Scan for the cell matching the given text and deliver its (X, Y) coordinate at center. 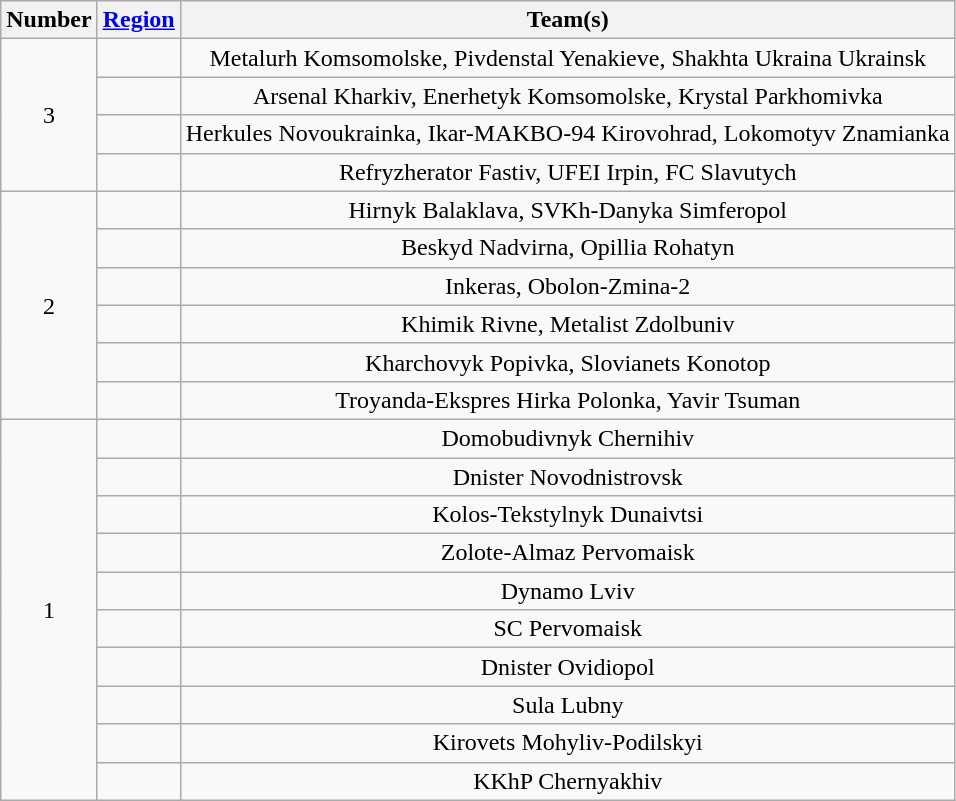
Kharchovyk Popivka, Slovianets Konotop (568, 362)
Kolos-Tekstylnyk Dunaivtsi (568, 515)
Arsenal Kharkiv, Enerhetyk Komsomolske, Krystal Parkhomivka (568, 96)
KKhP Chernyakhiv (568, 781)
Zolote-Almaz Pervomaisk (568, 553)
Kirovets Mohyliv-Podilskyi (568, 743)
2 (49, 305)
1 (49, 610)
Dnister Ovidiopol (568, 667)
SC Pervomaisk (568, 629)
Region (138, 20)
Khimik Rivne, Metalist Zdolbuniv (568, 324)
Team(s) (568, 20)
3 (49, 115)
Domobudivnyk Chernihiv (568, 438)
Dynamo Lviv (568, 591)
Metalurh Komsomolske, Pivdenstal Yenakieve, Shakhta Ukraina Ukrainsk (568, 58)
Hirnyk Balaklava, SVKh-Danyka Simferopol (568, 210)
Inkeras, Obolon-Zmina-2 (568, 286)
Refryzherator Fastiv, UFEI Irpin, FC Slavutych (568, 172)
Dnister Novodnistrovsk (568, 477)
Herkules Novoukrainka, Ikar-MAKBO-94 Kirovohrad, Lokomotyv Znamianka (568, 134)
Beskyd Nadvirna, Opillia Rohatyn (568, 248)
Sula Lubny (568, 705)
Number (49, 20)
Troyanda-Ekspres Hirka Polonka, Yavir Tsuman (568, 400)
